Return the [X, Y] coordinate for the center point of the cell that contains the specified text.  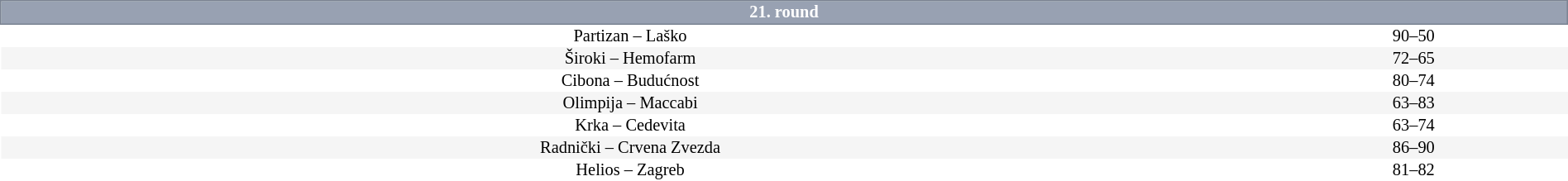
Široki – Hemofarm [630, 58]
Olimpija – Maccabi [630, 102]
Partizan – Laško [630, 36]
86–90 [1413, 147]
Krka – Cedevita [630, 126]
21. round [784, 12]
80–74 [1413, 81]
90–50 [1413, 36]
81–82 [1413, 170]
Helios – Zagreb [630, 170]
63–74 [1413, 126]
Radnički – Crvena Zvezda [630, 147]
63–83 [1413, 102]
Cibona – Budućnost [630, 81]
72–65 [1413, 58]
